Pinpoint the cell where the given text exists, returning its (x, y) midpoint coordinate. 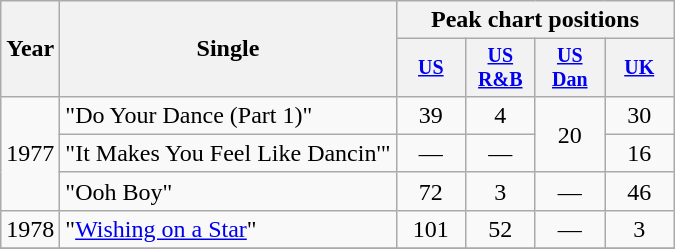
16 (638, 153)
Single (228, 49)
UK (638, 68)
Peak chart positions (535, 20)
US (430, 68)
1977 (30, 153)
1978 (30, 229)
"Do Your Dance (Part 1)" (228, 115)
46 (638, 191)
"Ooh Boy" (228, 191)
30 (638, 115)
20 (570, 134)
USDan (570, 68)
101 (430, 229)
"It Makes You Feel Like Dancin'" (228, 153)
Year (30, 49)
"Wishing on a Star" (228, 229)
72 (430, 191)
USR&B (500, 68)
4 (500, 115)
52 (500, 229)
39 (430, 115)
